Return (x, y) of the center of cell containing provided text 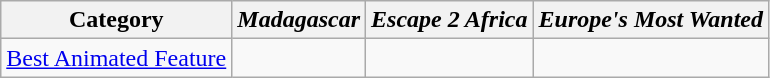
Best Animated Feature (116, 58)
Escape 2 Africa (450, 20)
Europe's Most Wanted (651, 20)
Category (116, 20)
Madagascar (299, 20)
